Extract the (x, y) coordinate from the center of the cell holding the provided text.  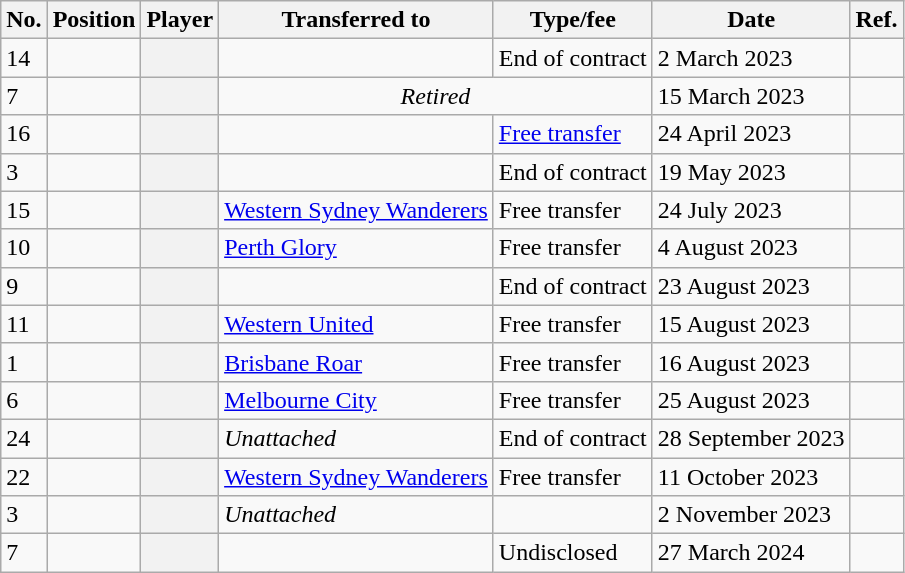
Perth Glory (356, 248)
24 (24, 438)
25 August 2023 (751, 400)
Ref. (876, 20)
11 (24, 324)
27 March 2024 (751, 553)
Undisclosed (572, 553)
Melbourne City (356, 400)
9 (24, 286)
Brisbane Roar (356, 362)
2 March 2023 (751, 58)
4 August 2023 (751, 248)
10 (24, 248)
19 May 2023 (751, 172)
2 November 2023 (751, 515)
15 (24, 210)
Transferred to (356, 20)
No. (24, 20)
14 (24, 58)
23 August 2023 (751, 286)
6 (24, 400)
Player (180, 20)
16 August 2023 (751, 362)
Date (751, 20)
Western United (356, 324)
11 October 2023 (751, 477)
1 (24, 362)
16 (24, 134)
Type/fee (572, 20)
15 August 2023 (751, 324)
22 (24, 477)
15 March 2023 (751, 96)
Position (94, 20)
Retired (436, 96)
28 September 2023 (751, 438)
24 July 2023 (751, 210)
24 April 2023 (751, 134)
